Locate the cell with the specified text and output its [X, Y] center coordinate. 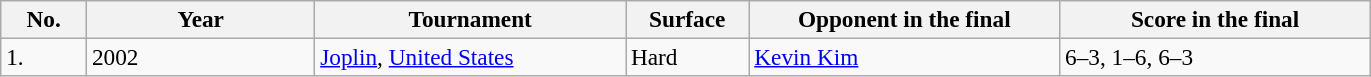
Opponent in the final [904, 19]
No. [44, 19]
Kevin Kim [904, 57]
Surface [688, 19]
Joplin, United States [470, 57]
1. [44, 57]
Score in the final [1216, 19]
Year [201, 19]
6–3, 1–6, 6–3 [1216, 57]
Tournament [470, 19]
Hard [688, 57]
2002 [201, 57]
